Find where the given text appears and provide that cell's center as (x, y) coordinate. 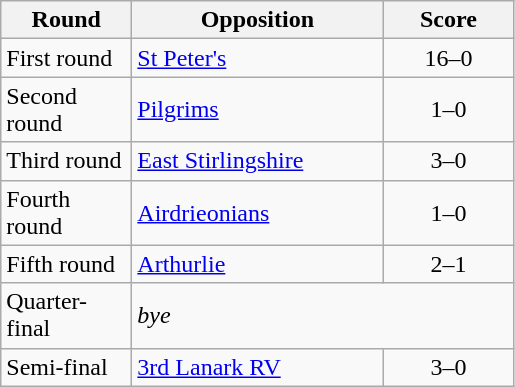
Fourth round (66, 212)
Airdrieonians (258, 212)
bye (323, 316)
First round (66, 58)
Arthurlie (258, 264)
Pilgrims (258, 110)
Score (448, 20)
Opposition (258, 20)
16–0 (448, 58)
2–1 (448, 264)
Second round (66, 110)
Quarter-final (66, 316)
Semi-final (66, 367)
Fifth round (66, 264)
3rd Lanark RV (258, 367)
East Stirlingshire (258, 161)
Third round (66, 161)
Round (66, 20)
St Peter's (258, 58)
